For the text-containing cell, return its midpoint in [X, Y] coordinate format. 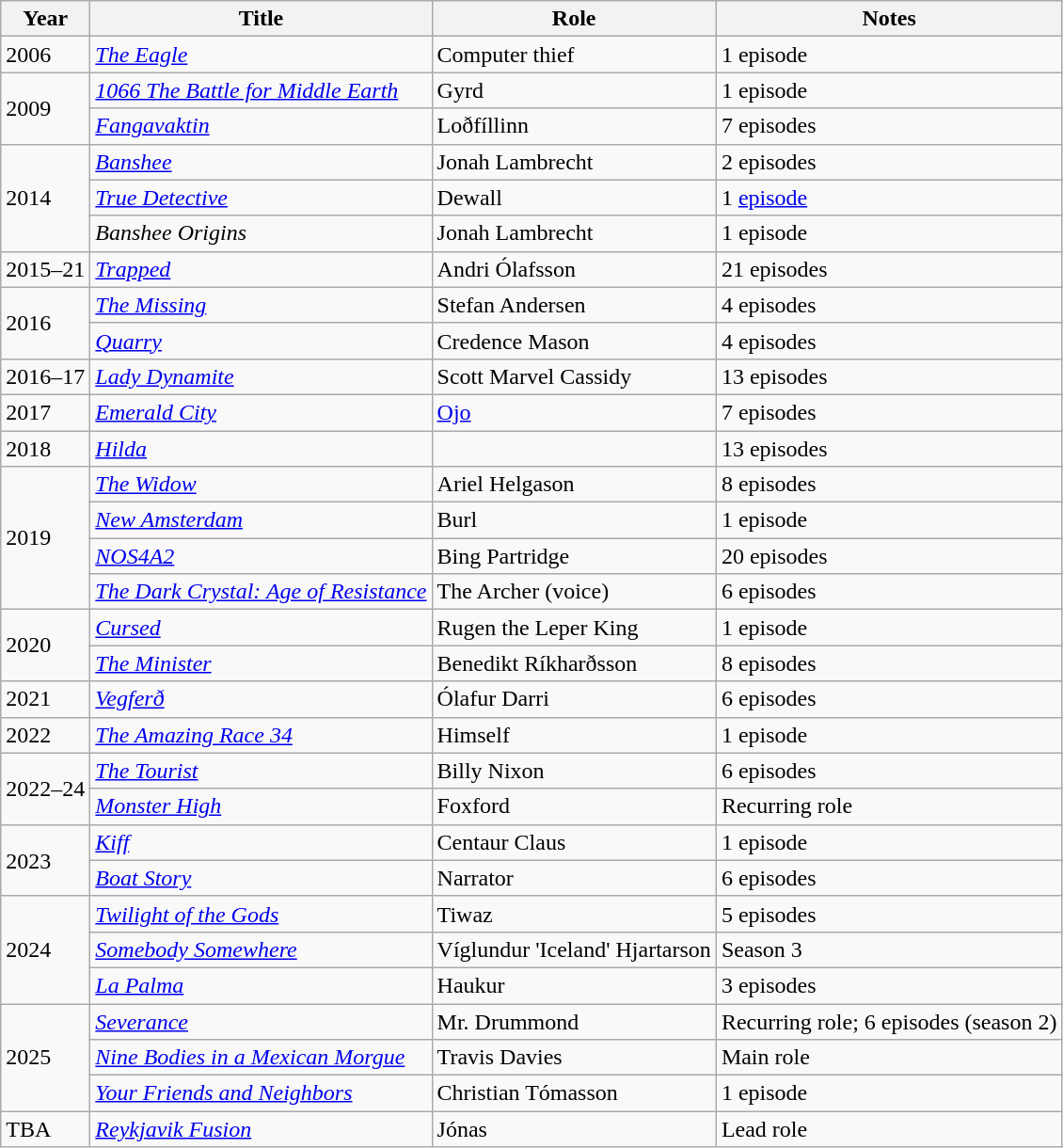
Emerald City [262, 412]
1066 The Battle for Middle Earth [262, 90]
2025 [45, 1057]
The Amazing Race 34 [262, 735]
Role [574, 19]
2017 [45, 412]
Computer thief [574, 55]
Reykjavik Fusion [262, 1129]
Year [45, 19]
The Eagle [262, 55]
Hilda [262, 449]
2018 [45, 449]
Bing Partridge [574, 556]
Christian Tómasson [574, 1093]
Somebody Somewhere [262, 949]
21 episodes [889, 269]
Stefan Andersen [574, 305]
Severance [262, 1021]
Quarry [262, 341]
New Amsterdam [262, 520]
Billy Nixon [574, 771]
2014 [45, 198]
The Missing [262, 305]
Title [262, 19]
2015–21 [45, 269]
The Tourist [262, 771]
Recurring role [889, 806]
2021 [45, 699]
2016 [45, 323]
Cursed [262, 628]
The Minister [262, 663]
Banshee Origins [262, 233]
2016–17 [45, 376]
Dewall [574, 198]
Trapped [262, 269]
Rugen the Leper King [574, 628]
Tiwaz [574, 914]
Benedikt Ríkharðsson [574, 663]
2006 [45, 55]
2024 [45, 949]
Haukur [574, 985]
Vegferð [262, 699]
Banshee [262, 162]
2 episodes [889, 162]
Twilight of the Gods [262, 914]
The Archer (voice) [574, 592]
Kiff [262, 842]
Nine Bodies in a Mexican Morgue [262, 1058]
Notes [889, 19]
Main role [889, 1058]
Mr. Drummond [574, 1021]
Scott Marvel Cassidy [574, 376]
Lead role [889, 1129]
Ólafur Darri [574, 699]
The Widow [262, 485]
Ojo [574, 412]
Season 3 [889, 949]
2022–24 [45, 789]
3 episodes [889, 985]
Lady Dynamite [262, 376]
The Dark Crystal: Age of Resistance [262, 592]
Burl [574, 520]
Monster High [262, 806]
Gyrd [574, 90]
Foxford [574, 806]
Boat Story [262, 878]
2019 [45, 538]
2023 [45, 860]
Travis Davies [574, 1058]
Loðfíllinn [574, 126]
Centaur Claus [574, 842]
Himself [574, 735]
TBA [45, 1129]
Ariel Helgason [574, 485]
Narrator [574, 878]
2020 [45, 646]
Andri Ólafsson [574, 269]
True Detective [262, 198]
20 episodes [889, 556]
Jónas [574, 1129]
Your Friends and Neighbors [262, 1093]
2022 [45, 735]
5 episodes [889, 914]
NOS4A2 [262, 556]
Credence Mason [574, 341]
2009 [45, 108]
Víglundur 'Iceland' Hjartarson [574, 949]
La Palma [262, 985]
Fangavaktin [262, 126]
Recurring role; 6 episodes (season 2) [889, 1021]
